Identify which cell holds the provided text, then report its (x, y) central coordinate. 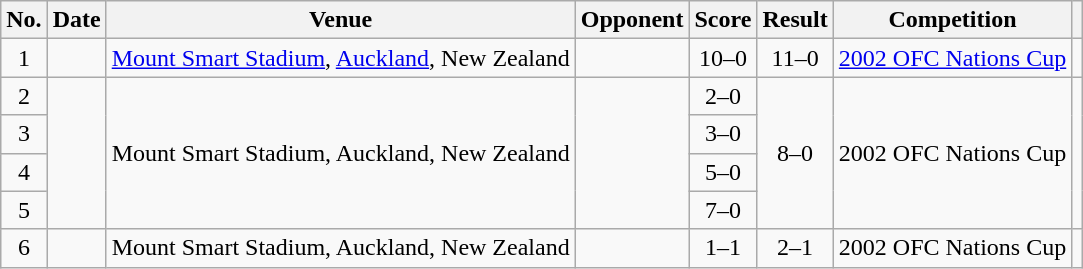
10–0 (723, 58)
Date (76, 20)
Venue (340, 20)
11–0 (795, 58)
8–0 (795, 153)
Result (795, 20)
Opponent (632, 20)
No. (24, 20)
2 (24, 96)
4 (24, 172)
3–0 (723, 134)
1–1 (723, 248)
3 (24, 134)
5 (24, 210)
7–0 (723, 210)
1 (24, 58)
5–0 (723, 172)
6 (24, 248)
2–0 (723, 96)
Score (723, 20)
Competition (952, 20)
2–1 (795, 248)
